For the text-containing cell, return its midpoint in [X, Y] coordinate format. 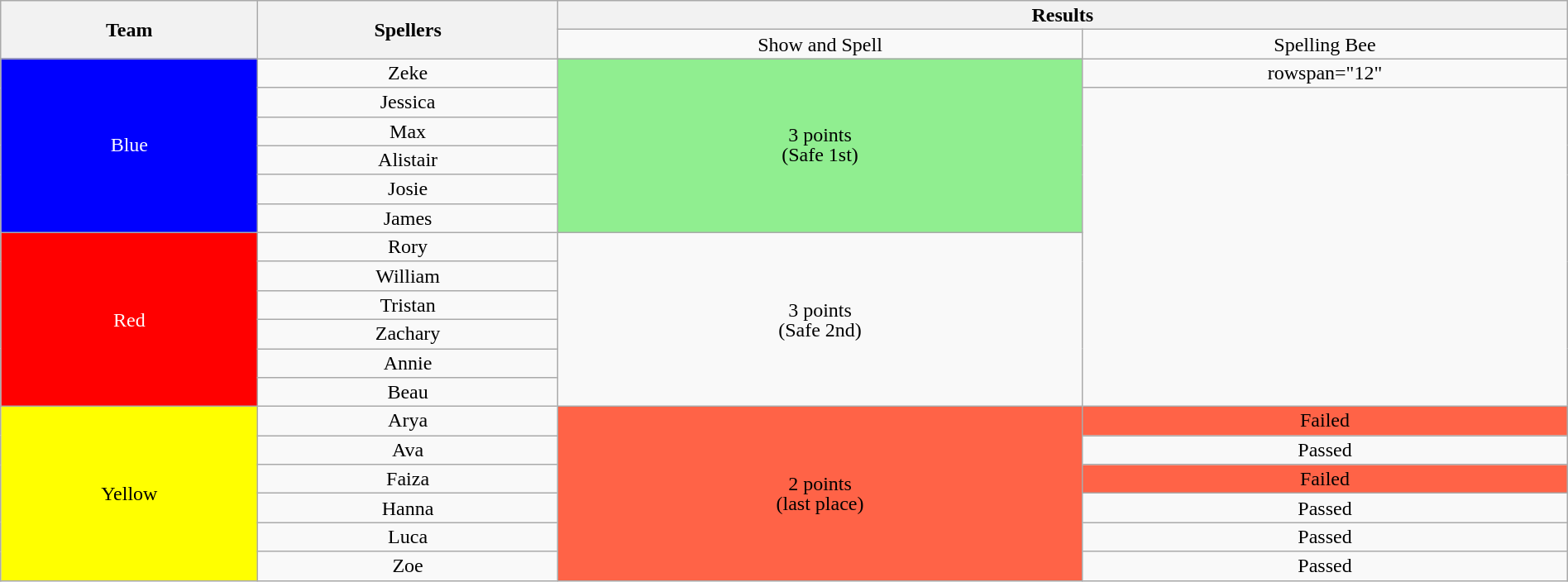
Zachary [408, 334]
Yellow [129, 494]
Ava [408, 450]
Spelling Bee [1325, 45]
3 points(Safe 2nd) [820, 319]
William [408, 276]
Hanna [408, 508]
Show and Spell [820, 45]
3 points(Safe 1st) [820, 145]
Red [129, 319]
Josie [408, 188]
Jessica [408, 103]
Blue [129, 145]
Beau [408, 392]
Faiza [408, 479]
Max [408, 131]
Zeke [408, 73]
Spellers [408, 30]
2 points(last place) [820, 494]
Annie [408, 364]
Alistair [408, 160]
Arya [408, 422]
James [408, 218]
rowspan="12" [1325, 73]
Luca [408, 537]
Tristan [408, 304]
Rory [408, 246]
Zoe [408, 565]
Results [1062, 15]
Team [129, 30]
